Search for the cell housing the specified text and yield its [X, Y] center coordinate. 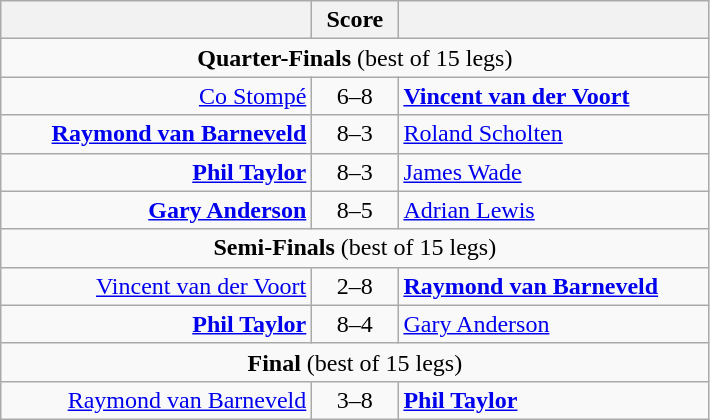
Score [355, 20]
Quarter-Finals (best of 15 legs) [355, 58]
2–8 [355, 286]
8–5 [355, 210]
Roland Scholten [554, 134]
Adrian Lewis [554, 210]
Co Stompé [156, 96]
6–8 [355, 96]
Semi-Finals (best of 15 legs) [355, 248]
Final (best of 15 legs) [355, 362]
8–4 [355, 324]
3–8 [355, 400]
James Wade [554, 172]
